Return the [x, y] coordinate for the center point of the cell that contains the specified text.  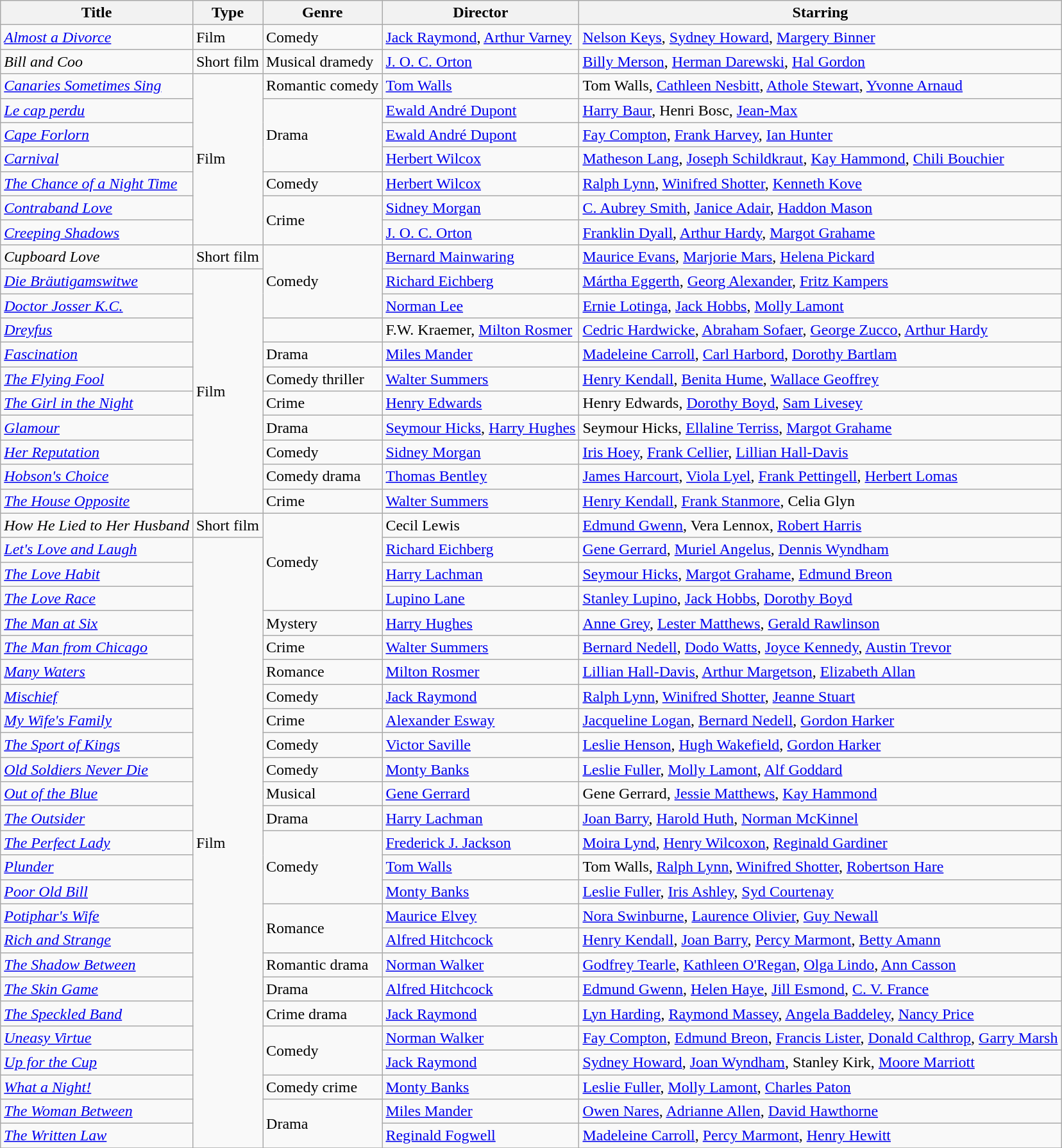
Creeping Shadows [97, 232]
Norman Lee [481, 306]
The Sport of Kings [97, 745]
Crime drama [323, 1013]
Leslie Henson, Hugh Wakefield, Gordon Harker [820, 745]
Ralph Lynn, Winifred Shotter, Kenneth Kove [820, 183]
Henry Edwards, Dorothy Boyd, Sam Livesey [820, 403]
Lillian Hall-Davis, Arthur Margetson, Elizabeth Allan [820, 671]
Henry Kendall, Benita Hume, Wallace Geoffrey [820, 379]
Matheson Lang, Joseph Schildkraut, Kay Hammond, Chili Bouchier [820, 159]
Fascination [97, 355]
Mischief [97, 696]
Madeleine Carroll, Percy Marmont, Henry Hewitt [820, 1136]
The Perfect Lady [97, 843]
Musical dramedy [323, 62]
Ernie Lotinga, Jack Hobbs, Molly Lamont [820, 306]
Let's Love and Laugh [97, 550]
Potiphar's Wife [97, 916]
Seymour Hicks, Ellaline Terriss, Margot Grahame [820, 428]
Leslie Fuller, Iris Ashley, Syd Courtenay [820, 891]
Seymour Hicks, Margot Grahame, Edmund Breon [820, 574]
Nelson Keys, Sydney Howard, Margery Binner [820, 37]
Genre [323, 13]
Hobson's Choice [97, 477]
Director [481, 13]
Jacqueline Logan, Bernard Nedell, Gordon Harker [820, 721]
The Skin Game [97, 989]
Gene Gerrard, Jessie Matthews, Kay Hammond [820, 794]
Henry Kendall, Joan Barry, Percy Marmont, Betty Amann [820, 940]
Bill and Coo [97, 62]
Stanley Lupino, Jack Hobbs, Dorothy Boyd [820, 598]
F.W. Kraemer, Milton Rosmer [481, 330]
Alexander Esway [481, 721]
Bernard Nedell, Dodo Watts, Joyce Kennedy, Austin Trevor [820, 647]
Poor Old Bill [97, 891]
Cecil Lewis [481, 525]
Gene Gerrard [481, 794]
Gene Gerrard, Muriel Angelus, Dennis Wyndham [820, 550]
Jack Raymond, Arthur Varney [481, 37]
Fay Compton, Frank Harvey, Ian Hunter [820, 135]
Type [227, 13]
Starring [820, 13]
Comedy drama [323, 477]
Le cap perdu [97, 110]
Mystery [323, 623]
The Written Law [97, 1136]
Henry Kendall, Frank Stanmore, Celia Glyn [820, 501]
Rich and Strange [97, 940]
Carnival [97, 159]
Up for the Cup [97, 1062]
Contraband Love [97, 208]
Harry Hughes [481, 623]
Cedric Hardwicke, Abraham Sofaer, George Zucco, Arthur Hardy [820, 330]
Nora Swinburne, Laurence Olivier, Guy Newall [820, 916]
Leslie Fuller, Molly Lamont, Charles Paton [820, 1087]
Romantic drama [323, 965]
Iris Hoey, Frank Cellier, Lillian Hall-Davis [820, 452]
Leslie Fuller, Molly Lamont, Alf Goddard [820, 770]
The Speckled Band [97, 1013]
Mártha Eggerth, Georg Alexander, Fritz Kampers [820, 281]
Canaries Sometimes Sing [97, 86]
The Man from Chicago [97, 647]
The Chance of a Night Time [97, 183]
The Outsider [97, 818]
Her Reputation [97, 452]
The Love Habit [97, 574]
The House Opposite [97, 501]
Musical [323, 794]
Edmund Gwenn, Helen Haye, Jill Esmond, C. V. France [820, 989]
My Wife's Family [97, 721]
Bernard Mainwaring [481, 257]
Madeleine Carroll, Carl Harbord, Dorothy Bartlam [820, 355]
Thomas Bentley [481, 477]
Uneasy Virtue [97, 1038]
The Love Race [97, 598]
Godfrey Tearle, Kathleen O'Regan, Olga Lindo, Ann Casson [820, 965]
Reginald Fogwell [481, 1136]
Cupboard Love [97, 257]
The Shadow Between [97, 965]
Milton Rosmer [481, 671]
Lupino Lane [481, 598]
Seymour Hicks, Harry Hughes [481, 428]
Fay Compton, Edmund Breon, Francis Lister, Donald Calthrop, Garry Marsh [820, 1038]
The Girl in the Night [97, 403]
The Flying Fool [97, 379]
The Woman Between [97, 1111]
Joan Barry, Harold Huth, Norman McKinnel [820, 818]
Dreyfus [97, 330]
Franklin Dyall, Arthur Hardy, Margot Grahame [820, 232]
Edmund Gwenn, Vera Lennox, Robert Harris [820, 525]
Tom Walls, Cathleen Nesbitt, Athole Stewart, Yvonne Arnaud [820, 86]
Comedy crime [323, 1087]
Maurice Elvey [481, 916]
The Man at Six [97, 623]
How He Lied to Her Husband [97, 525]
Comedy thriller [323, 379]
Many Waters [97, 671]
Glamour [97, 428]
Title [97, 13]
James Harcourt, Viola Lyel, Frank Pettingell, Herbert Lomas [820, 477]
Sydney Howard, Joan Wyndham, Stanley Kirk, Moore Marriott [820, 1062]
Victor Saville [481, 745]
Plunder [97, 867]
Billy Merson, Herman Darewski, Hal Gordon [820, 62]
Owen Nares, Adrianne Allen, David Hawthorne [820, 1111]
Tom Walls, Ralph Lynn, Winifred Shotter, Robertson Hare [820, 867]
Ralph Lynn, Winifred Shotter, Jeanne Stuart [820, 696]
Anne Grey, Lester Matthews, Gerald Rawlinson [820, 623]
Moira Lynd, Henry Wilcoxon, Reginald Gardiner [820, 843]
Die Bräutigamswitwe [97, 281]
Frederick J. Jackson [481, 843]
Lyn Harding, Raymond Massey, Angela Baddeley, Nancy Price [820, 1013]
Old Soldiers Never Die [97, 770]
Romantic comedy [323, 86]
C. Aubrey Smith, Janice Adair, Haddon Mason [820, 208]
Doctor Josser K.C. [97, 306]
Henry Edwards [481, 403]
Maurice Evans, Marjorie Mars, Helena Pickard [820, 257]
What a Night! [97, 1087]
Out of the Blue [97, 794]
Cape Forlorn [97, 135]
Harry Baur, Henri Bosc, Jean-Max [820, 110]
Almost a Divorce [97, 37]
